Scan for the cell matching the given text and deliver its (x, y) coordinate at center. 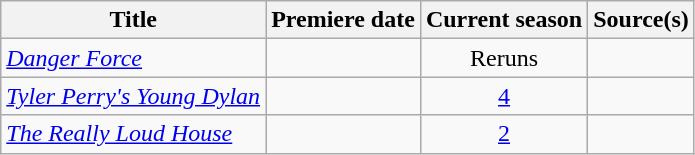
2 (504, 134)
Title (134, 20)
Source(s) (642, 20)
4 (504, 96)
The Really Loud House (134, 134)
Current season (504, 20)
Tyler Perry's Young Dylan (134, 96)
Danger Force (134, 58)
Premiere date (344, 20)
Reruns (504, 58)
